Determine the [X, Y] coordinate at the center of the cell enclosing the given text.  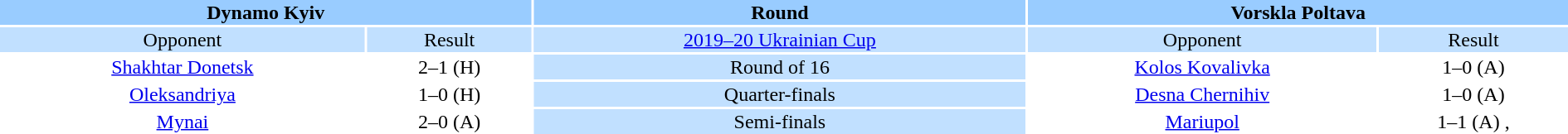
Dynamo Kyiv [265, 12]
Round [780, 12]
1–0 (H) [450, 94]
Round of 16 [780, 67]
Shakhtar Donetsk [183, 67]
Vorskla Poltava [1298, 12]
2–1 (H) [450, 67]
Quarter-finals [780, 94]
Semi-finals [780, 122]
Mariupol [1202, 122]
1–1 (A) , [1473, 122]
Mynai [183, 122]
Desna Chernihiv [1202, 94]
2019–20 Ukrainian Cup [780, 40]
Kolos Kovalivka [1202, 67]
2–0 (A) [450, 122]
Oleksandriya [183, 94]
